Return (X, Y) of the center of cell containing provided text 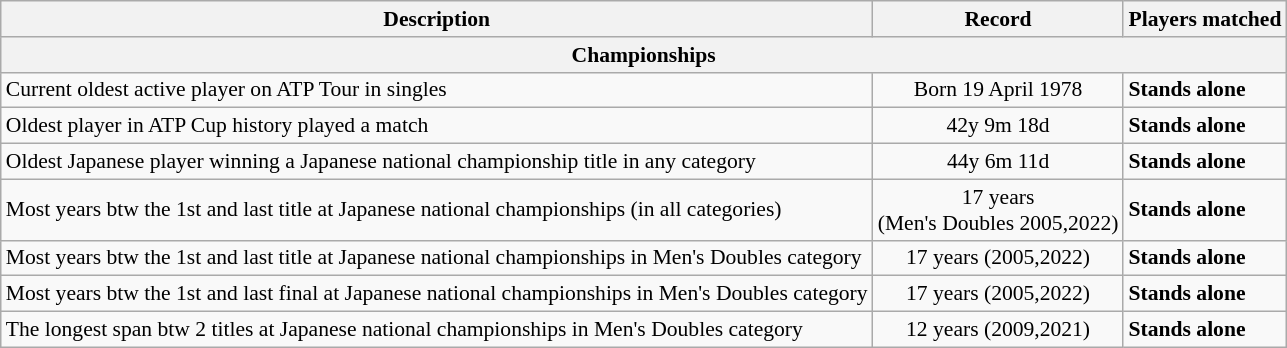
Oldest player in ATP Cup history played a match (437, 126)
Most years btw the 1st and last final at Japanese national championships in Men's Doubles category (437, 294)
42y 9m 18d (998, 126)
Players matched (1204, 19)
44y 6m 11d (998, 162)
Most years btw the 1st and last title at Japanese national championships (in all categories) (437, 210)
Championships (644, 55)
Born 19 April 1978 (998, 90)
Record (998, 19)
Oldest Japanese player winning a Japanese national championship title in any category (437, 162)
12 years (2009,2021) (998, 330)
Most years btw the 1st and last title at Japanese national championships in Men's Doubles category (437, 258)
17 years(Men's Doubles 2005,2022) (998, 210)
Description (437, 19)
Current oldest active player on ATP Tour in singles (437, 90)
The longest span btw 2 titles at Japanese national championships in Men's Doubles category (437, 330)
